For the text-containing cell, return its midpoint in (X, Y) coordinate format. 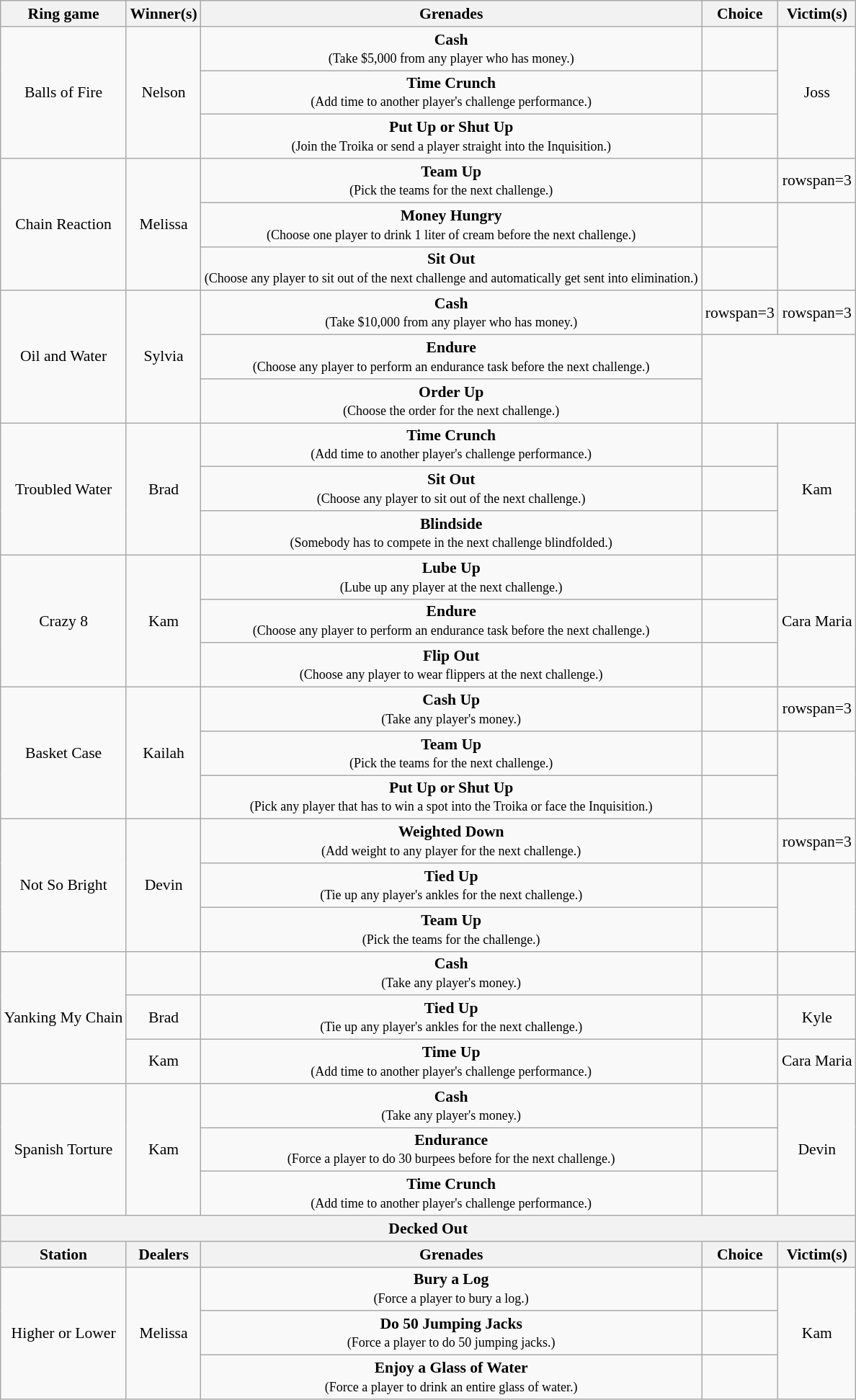
Kyle (817, 1017)
Dealers (163, 1254)
Sylvia (163, 357)
Troubled Water (63, 489)
Endurance(Force a player to do 30 burpees before for the next challenge.) (451, 1150)
Put Up or Shut Up(Join the Troika or send a player straight into the Inquisition.) (451, 137)
Higher or Lower (63, 1333)
Bury a Log(Force a player to bury a log.) (451, 1288)
Flip Out(Choose any player to wear flippers at the next challenge.) (451, 666)
Joss (817, 92)
Kailah (163, 754)
Sit Out(Choose any player to sit out of the next challenge.) (451, 489)
Spanish Torture (63, 1150)
Blindside(Somebody has to compete in the next challenge blindfolded.) (451, 533)
Weighted Down(Add weight to any player for the next challenge.) (451, 842)
Cash Up(Take any player's money.) (451, 709)
Balls of Fire (63, 92)
Oil and Water (63, 357)
Lube Up(Lube up any player at the next challenge.) (451, 576)
Nelson (163, 92)
Time Up(Add time to another player's challenge performance.) (451, 1062)
Sit Out(Choose any player to sit out of the next challenge and automatically get sent into elimination.) (451, 268)
Cash(Take $10,000 from any player who has money.) (451, 313)
Not So Bright (63, 885)
Order Up(Choose the order for the next challenge.) (451, 401)
Do 50 Jumping Jacks(Force a player to do 50 jumping jacks.) (451, 1333)
Decked Out (428, 1229)
Yanking My Chain (63, 1017)
Money Hungry(Choose one player to drink 1 liter of cream before the next challenge.) (451, 225)
Winner(s) (163, 14)
Chain Reaction (63, 225)
Ring game (63, 14)
Basket Case (63, 754)
Put Up or Shut Up(Pick any player that has to win a spot into the Troika or face the Inquisition.) (451, 797)
Enjoy a Glass of Water(Force a player to drink an entire glass of water.) (451, 1378)
Team Up(Pick the teams for the challenge.) (451, 929)
Cash(Take $5,000 from any player who has money.) (451, 49)
Crazy 8 (63, 621)
Station (63, 1254)
